From the cell containing the given text, extract its center point as [X, Y] coordinate. 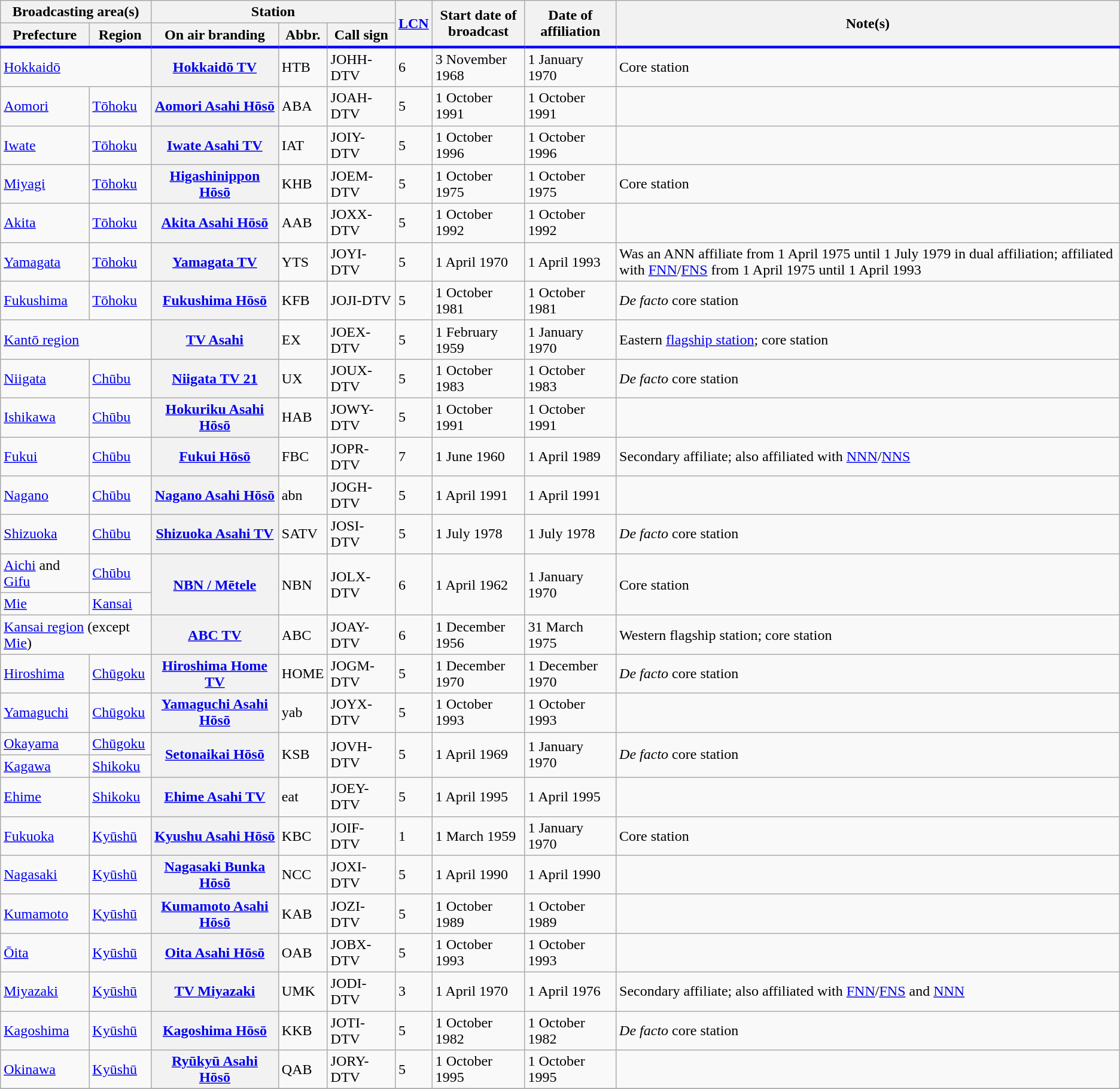
UMK [303, 992]
Fukushima Hōsō [214, 300]
Akita Asahi Hōsō [214, 222]
Shizuoka [45, 535]
Ōita [45, 952]
1 February 1959 [479, 340]
31 March 1975 [571, 635]
KAB [303, 914]
7 [413, 456]
Start date ofbroadcast [479, 24]
Fukuoka [45, 836]
QAB [303, 1069]
Okinawa [45, 1069]
JOWY-DTV [361, 417]
Fukushima [45, 300]
Aomori Asahi Hōsō [214, 106]
Aomori [45, 106]
Shizuoka Asahi TV [214, 535]
Abbr. [303, 35]
IAT [303, 145]
Broadcasting area(s) [76, 12]
Yamagata [45, 262]
3 [413, 992]
JOJI-DTV [361, 300]
JOGH-DTV [361, 495]
eat [303, 797]
Call sign [361, 35]
Niigata TV 21 [214, 378]
JOPR-DTV [361, 456]
Kagoshima [45, 1030]
Was an ANN affiliate from 1 April 1975 until 1 July 1979 in dual affiliation; affiliated with FNN/FNS from 1 April 1975 until 1 April 1993 [868, 262]
Nagano [45, 495]
Kagawa [45, 766]
abn [303, 495]
JOHH-DTV [361, 67]
Hiroshima Home TV [214, 673]
JOLX-DTV [361, 585]
JOVH-DTV [361, 755]
JOBX-DTV [361, 952]
1 April 1969 [479, 755]
Kantō region [76, 340]
HOME [303, 673]
Kumamoto [45, 914]
Yamaguchi [45, 713]
Prefecture [45, 35]
Hiroshima [45, 673]
Niigata [45, 378]
JOTI-DTV [361, 1030]
Secondary affiliate; also affiliated with FNN/FNS and NNN [868, 992]
Miyazaki [45, 992]
Kagoshima Hōsō [214, 1030]
JOYX-DTV [361, 713]
JOYI-DTV [361, 262]
Western flagship station; core station [868, 635]
NCC [303, 874]
HAB [303, 417]
Oita Asahi Hōsō [214, 952]
LCN [413, 24]
KFB [303, 300]
1 April 1989 [571, 456]
Ryūkyū Asahi Hōsō [214, 1069]
KKB [303, 1030]
KSB [303, 755]
Kyushu Asahi Hōsō [214, 836]
JOSI-DTV [361, 535]
1 April 1962 [479, 585]
Aichi and Gifu [45, 573]
1 June 1960 [479, 456]
KHB [303, 184]
Fukui Hōsō [214, 456]
FBC [303, 456]
yab [303, 713]
SATV [303, 535]
JOGM-DTV [361, 673]
Setonaikai Hōsō [214, 755]
1 [413, 836]
Ehime [45, 797]
Kansai [120, 604]
Note(s) [868, 24]
YTS [303, 262]
Kansai region (except Mie) [76, 635]
JOEY-DTV [361, 797]
Hokkaidō [76, 67]
Nagano Asahi Hōsō [214, 495]
Hokkaidō TV [214, 67]
TV Miyazaki [214, 992]
JOUX-DTV [361, 378]
JOZI-DTV [361, 914]
JORY-DTV [361, 1069]
ABC [303, 635]
Miyagi [45, 184]
OAB [303, 952]
Date ofaffiliation [571, 24]
Hokuriku Asahi Hōsō [214, 417]
1 March 1959 [479, 836]
Eastern flagship station; core station [868, 340]
1 December 1956 [479, 635]
ABA [303, 106]
JOAY-DTV [361, 635]
Yamagata TV [214, 262]
JOEM-DTV [361, 184]
Higashinippon Hōsō [214, 184]
KBC [303, 836]
ABC TV [214, 635]
HTB [303, 67]
JOAH-DTV [361, 106]
NBN / Mētele [214, 585]
Akita [45, 222]
NBN [303, 585]
Fukui [45, 456]
JOIF-DTV [361, 836]
Iwate Asahi TV [214, 145]
3 November 1968 [479, 67]
Mie [45, 604]
JOEX-DTV [361, 340]
UX [303, 378]
Nagasaki Bunka Hōsō [214, 874]
Nagasaki [45, 874]
1 April 1993 [571, 262]
AAB [303, 222]
JODI-DTV [361, 992]
Ehime Asahi TV [214, 797]
On air branding [214, 35]
Station [273, 12]
Okayama [45, 743]
JOXI-DTV [361, 874]
Region [120, 35]
1 April 1976 [571, 992]
Iwate [45, 145]
Secondary affiliate; also affiliated with NNN/NNS [868, 456]
JOIY-DTV [361, 145]
Kumamoto Asahi Hōsō [214, 914]
JOXX-DTV [361, 222]
Ishikawa [45, 417]
TV Asahi [214, 340]
EX [303, 340]
Yamaguchi Asahi Hōsō [214, 713]
